Scan for the cell matching the given text and deliver its [X, Y] coordinate at center. 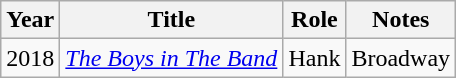
Role [314, 20]
Broadway [401, 58]
2018 [30, 58]
Hank [314, 58]
Notes [401, 20]
Title [172, 20]
The Boys in The Band [172, 58]
Year [30, 20]
